From the cell containing the given text, extract its center point as [x, y] coordinate. 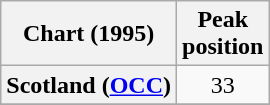
Peakposition [223, 34]
Chart (1995) [89, 34]
33 [223, 85]
Scotland (OCC) [89, 85]
